Capture the cell that displays the provided text and extract its [X, Y] central coordinate. 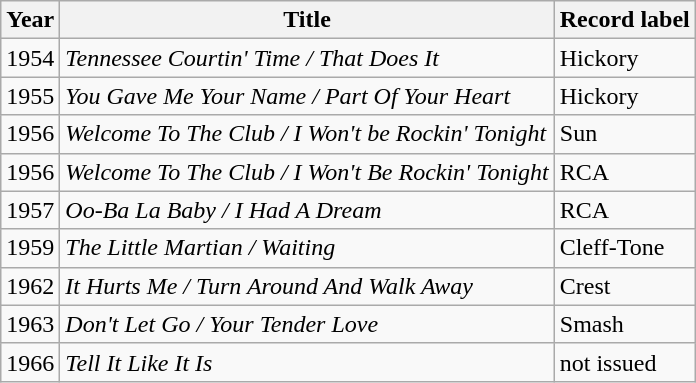
Sun [624, 134]
1962 [30, 286]
Title [307, 20]
1963 [30, 324]
Crest [624, 286]
Welcome To The Club / I Won't Be Rockin' Tonight [307, 172]
You Gave Me Your Name / Part Of Your Heart [307, 96]
1954 [30, 58]
1957 [30, 210]
Record label [624, 20]
1955 [30, 96]
Tell It Like It Is [307, 362]
not issued [624, 362]
Oo-Ba La Baby / I Had A Dream [307, 210]
Don't Let Go / Your Tender Love [307, 324]
It Hurts Me / Turn Around And Walk Away [307, 286]
Smash [624, 324]
Welcome To The Club / I Won't be Rockin' Tonight [307, 134]
1959 [30, 248]
Tennessee Courtin' Time / That Does It [307, 58]
The Little Martian / Waiting [307, 248]
Cleff-Tone [624, 248]
1966 [30, 362]
Year [30, 20]
